Output the (X, Y) coordinate of the center of the cell containing the given text.  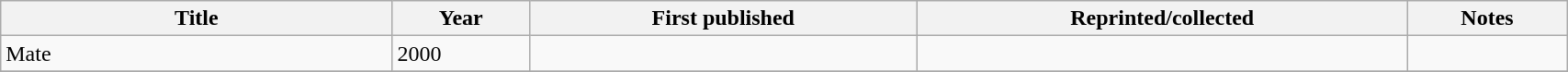
2000 (461, 54)
Notes (1486, 18)
Year (461, 18)
First published (724, 18)
Title (197, 18)
Reprinted/collected (1162, 18)
Mate (197, 54)
